Identify which cell holds the provided text, then report its (X, Y) central coordinate. 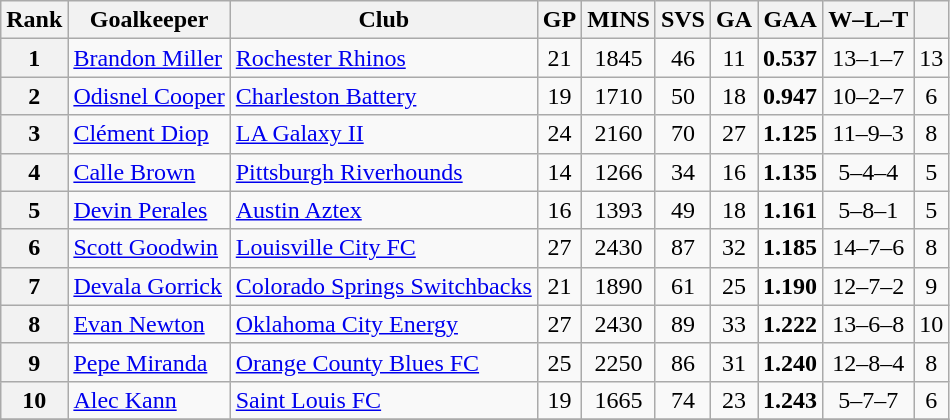
87 (682, 248)
61 (682, 286)
12–8–4 (868, 362)
Clément Diop (149, 134)
4 (34, 172)
Devala Gorrick (149, 286)
11–9–3 (868, 134)
Louisville City FC (384, 248)
SVS (682, 20)
1665 (619, 400)
Club (384, 20)
Charleston Battery (384, 96)
Saint Louis FC (384, 400)
1.222 (790, 324)
23 (734, 400)
1.243 (790, 400)
LA Galaxy II (384, 134)
2 (34, 96)
1890 (619, 286)
1266 (619, 172)
33 (734, 324)
1.240 (790, 362)
31 (734, 362)
11 (734, 58)
Oklahoma City Energy (384, 324)
10–2–7 (868, 96)
Orange County Blues FC (384, 362)
MINS (619, 20)
Pittsburgh Riverhounds (384, 172)
Odisnel Cooper (149, 96)
Austin Aztex (384, 210)
Brandon Miller (149, 58)
24 (559, 134)
13 (932, 58)
34 (682, 172)
14–7–6 (868, 248)
5–7–7 (868, 400)
1710 (619, 96)
46 (682, 58)
13–6–8 (868, 324)
2250 (619, 362)
Evan Newton (149, 324)
1.190 (790, 286)
1393 (619, 210)
Scott Goodwin (149, 248)
1845 (619, 58)
GAA (790, 20)
Rank (34, 20)
Pepe Miranda (149, 362)
1.135 (790, 172)
0.947 (790, 96)
7 (34, 286)
86 (682, 362)
Rochester Rhinos (384, 58)
50 (682, 96)
74 (682, 400)
1.185 (790, 248)
1.125 (790, 134)
GP (559, 20)
Colorado Springs Switchbacks (384, 286)
49 (682, 210)
Calle Brown (149, 172)
1.161 (790, 210)
Devin Perales (149, 210)
Goalkeeper (149, 20)
GA (734, 20)
0.537 (790, 58)
89 (682, 324)
13–1–7 (868, 58)
2160 (619, 134)
W–L–T (868, 20)
32 (734, 248)
70 (682, 134)
5–8–1 (868, 210)
1 (34, 58)
14 (559, 172)
12–7–2 (868, 286)
3 (34, 134)
5–4–4 (868, 172)
Alec Kann (149, 400)
